From the cell containing the given text, extract its center point as [x, y] coordinate. 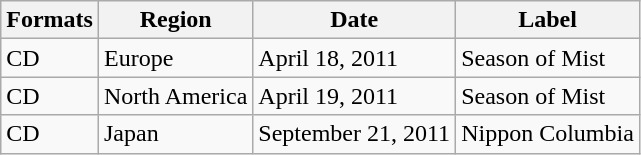
Japan [175, 134]
April 19, 2011 [354, 96]
September 21, 2011 [354, 134]
Label [548, 20]
Region [175, 20]
Date [354, 20]
April 18, 2011 [354, 58]
Formats [50, 20]
Europe [175, 58]
Nippon Columbia [548, 134]
North America [175, 96]
